Output the (x, y) coordinate of the center of the cell containing the given text.  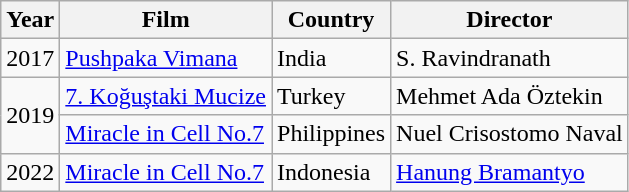
Country (332, 20)
Hanung Bramantyo (510, 172)
Pushpaka Vimana (166, 58)
2019 (30, 115)
2017 (30, 58)
India (332, 58)
Philippines (332, 134)
Director (510, 20)
Year (30, 20)
2022 (30, 172)
Film (166, 20)
Turkey (332, 96)
Mehmet Ada Öztekin (510, 96)
S. Ravindranath (510, 58)
7. Koğuştaki Mucize (166, 96)
Nuel Crisostomo Naval (510, 134)
Indonesia (332, 172)
